Determine the [X, Y] coordinate at the center of the cell enclosing the given text.  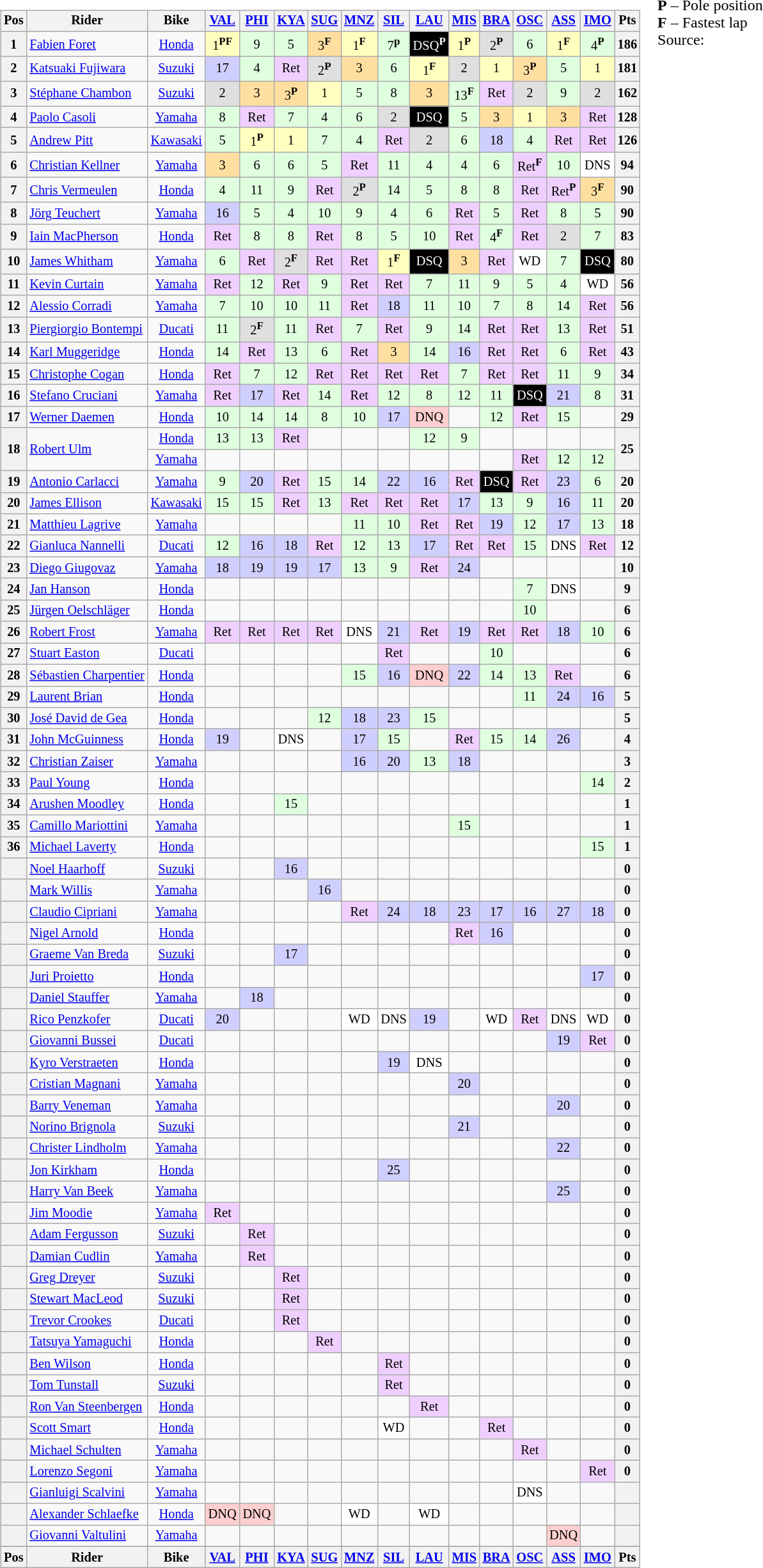
186 [627, 43]
13F [464, 93]
Alessio Corradi [87, 306]
Scott Smart [87, 1428]
Kevin Curtain [87, 284]
Matthieu Lagrive [87, 525]
James Ellison [87, 503]
94 [627, 165]
Iain MacPherson [87, 237]
Katsuaki Fujiwara [87, 69]
Piergiorgio Bontempi [87, 330]
DSQP [430, 43]
Gianluigi Scalvini [87, 1493]
Tom Tunstall [87, 1385]
RetF [530, 165]
Stefano Cruciani [87, 396]
Noel Haarhoff [87, 869]
Jim Moodie [87, 1213]
Christer Lindholm [87, 1149]
33 [13, 783]
Paul Young [87, 783]
Stuart Easton [87, 654]
Trevor Crookes [87, 1321]
28 [13, 675]
Mark Willis [87, 890]
John McGuinness [87, 740]
Harry Van Beek [87, 1192]
Andrew Pitt [87, 141]
José David de Gea [87, 718]
Stéphane Chambon [87, 93]
Barry Veneman [87, 1105]
Giovanni Valtulini [87, 1536]
7p [393, 43]
RetP [563, 190]
80 [627, 261]
83 [627, 237]
Alexander Schlaefke [87, 1514]
181 [627, 69]
30 [13, 718]
Ben Wilson [87, 1363]
Kyro Verstraeten [87, 1062]
Daniel Stauffer [87, 998]
Robert Frost [87, 632]
Ron Van Steenbergen [87, 1407]
Claudio Cipriani [87, 912]
Christian Zaiser [87, 761]
Norino Brignola [87, 1127]
Giovanni Bussei [87, 1041]
Laurent Brian [87, 697]
Karl Muggeridge [87, 352]
Lorenzo Segoni [87, 1471]
Christian Kellner [87, 165]
Stewart MacLeod [87, 1299]
Jan Hanson [87, 589]
1PF [223, 43]
Nigel Arnold [87, 933]
4P [597, 43]
Michael Schulten [87, 1450]
128 [627, 117]
Camillo Mariottini [87, 826]
Gianluca Nannelli [87, 546]
Fabien Foret [87, 43]
Michael Laverty [87, 848]
Diego Giugovaz [87, 568]
51 [627, 330]
36 [13, 848]
126 [627, 141]
43 [627, 352]
Werner Daemen [87, 417]
Robert Ulm [87, 449]
162 [627, 93]
Jon Kirkham [87, 1170]
Jürgen Oelschläger [87, 610]
Tatsuya Yamaguchi [87, 1342]
Chris Vermeulen [87, 190]
Graeme Van Breda [87, 955]
Jörg Teuchert [87, 213]
Antonio Carlacci [87, 481]
James Whitham [87, 261]
Cristian Magnani [87, 1084]
Arushen Moodley [87, 804]
Sébastien Charpentier [87, 675]
Adam Fergusson [87, 1234]
Christophe Cogan [87, 374]
4F [496, 237]
32 [13, 761]
Paolo Casoli [87, 117]
Damian Cudlin [87, 1256]
35 [13, 826]
Greg Dreyer [87, 1278]
Rico Penzkofer [87, 1020]
Juri Proietto [87, 977]
